Output the [X, Y] coordinate of the center of the cell containing the given text.  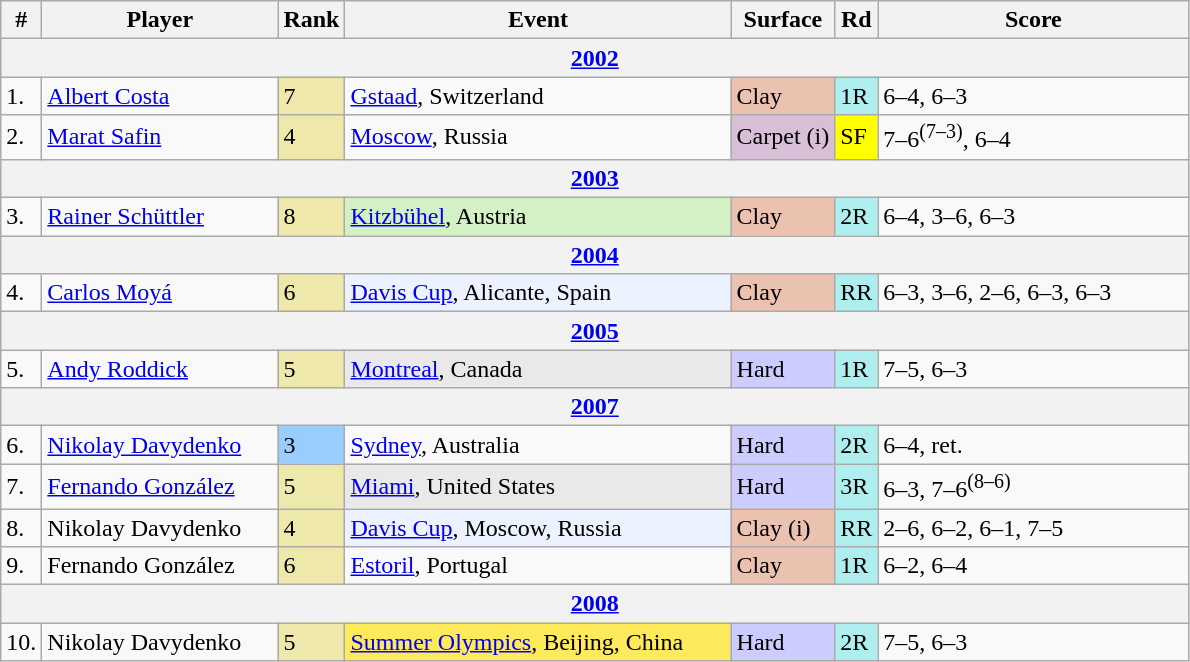
Moscow, Russia [538, 138]
Surface [783, 20]
Albert Costa [160, 96]
Score [1034, 20]
6. [22, 445]
2002 [595, 58]
10. [22, 642]
Montreal, Canada [538, 369]
2004 [595, 255]
9. [22, 566]
7–6(7–3), 6–4 [1034, 138]
6–2, 6–4 [1034, 566]
8. [22, 528]
SF [856, 138]
5. [22, 369]
Rainer Schüttler [160, 217]
6–4, ret. [1034, 445]
6–4, 6–3 [1034, 96]
6–3, 7–6(8–6) [1034, 486]
1. [22, 96]
Player [160, 20]
2007 [595, 407]
Rd [856, 20]
Rank [312, 20]
7 [312, 96]
3. [22, 217]
Marat Safin [160, 138]
Gstaad, Switzerland [538, 96]
Event [538, 20]
Estoril, Portugal [538, 566]
4. [22, 293]
Andy Roddick [160, 369]
Clay (i) [783, 528]
# [22, 20]
3R [856, 486]
2. [22, 138]
Davis Cup, Alicante, Spain [538, 293]
Sydney, Australia [538, 445]
Kitzbühel, Austria [538, 217]
3 [312, 445]
2003 [595, 178]
Carlos Moyá [160, 293]
2–6, 6–2, 6–1, 7–5 [1034, 528]
8 [312, 217]
Carpet (i) [783, 138]
6–3, 3–6, 2–6, 6–3, 6–3 [1034, 293]
2008 [595, 604]
2005 [595, 331]
Summer Olympics, Beijing, China [538, 642]
Miami, United States [538, 486]
7. [22, 486]
6–4, 3–6, 6–3 [1034, 217]
Davis Cup, Moscow, Russia [538, 528]
